For the text-containing cell, return its midpoint in (x, y) coordinate format. 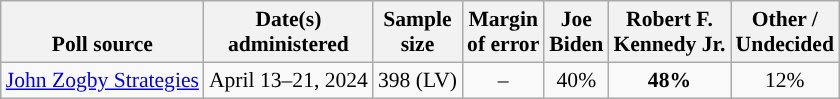
Other /Undecided (784, 32)
– (503, 80)
Samplesize (418, 32)
398 (LV) (418, 80)
Date(s)administered (288, 32)
April 13–21, 2024 (288, 80)
Poll source (102, 32)
John Zogby Strategies (102, 80)
JoeBiden (576, 32)
Robert F.Kennedy Jr. (669, 32)
48% (669, 80)
Marginof error (503, 32)
40% (576, 80)
12% (784, 80)
